Determine the (X, Y) coordinate at the center of the cell enclosing the given text.  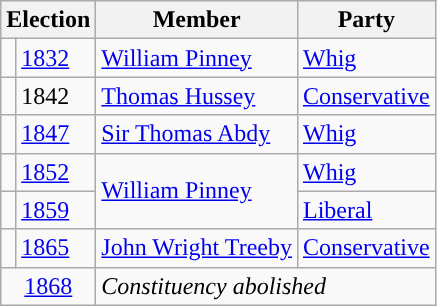
Liberal (366, 210)
1847 (56, 134)
1842 (56, 96)
1832 (56, 58)
John Wright Treeby (197, 248)
Election (48, 20)
1868 (48, 286)
Member (197, 20)
1865 (56, 248)
Thomas Hussey (197, 96)
1852 (56, 172)
Party (366, 20)
Sir Thomas Abdy (197, 134)
Constituency abolished (266, 286)
1859 (56, 210)
